Find where the given text appears and provide that cell's center as (x, y) coordinate. 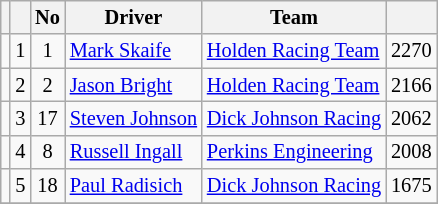
1675 (411, 186)
Russell Ingall (134, 152)
Driver (134, 17)
3 (20, 118)
Team (294, 17)
Perkins Engineering (294, 152)
2062 (411, 118)
5 (20, 186)
Steven Johnson (134, 118)
Paul Radisich (134, 186)
No (48, 17)
2166 (411, 85)
2270 (411, 51)
2008 (411, 152)
8 (48, 152)
17 (48, 118)
4 (20, 152)
18 (48, 186)
Mark Skaife (134, 51)
Jason Bright (134, 85)
